For the text-containing cell, return its midpoint in [X, Y] coordinate format. 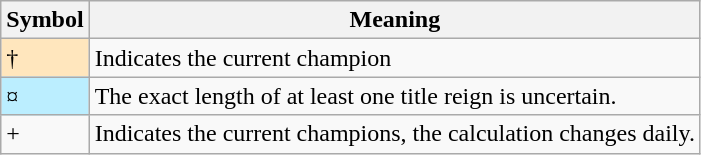
Meaning [394, 20]
Indicates the current champions, the calculation changes daily. [394, 134]
¤ [45, 96]
The exact length of at least one title reign is uncertain. [394, 96]
† [45, 58]
Indicates the current champion [394, 58]
+ [45, 134]
Symbol [45, 20]
